Return the (x, y) coordinate for the center point of the cell that contains the specified text.  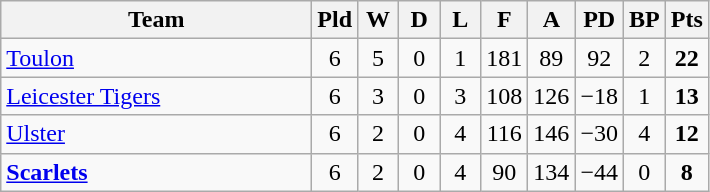
90 (504, 172)
Ulster (156, 134)
12 (686, 134)
Leicester Tigers (156, 96)
8 (686, 172)
−30 (600, 134)
Pld (335, 20)
A (552, 20)
134 (552, 172)
F (504, 20)
22 (686, 58)
126 (552, 96)
5 (378, 58)
181 (504, 58)
Pts (686, 20)
Toulon (156, 58)
Scarlets (156, 172)
108 (504, 96)
89 (552, 58)
PD (600, 20)
92 (600, 58)
−44 (600, 172)
Team (156, 20)
146 (552, 134)
13 (686, 96)
W (378, 20)
116 (504, 134)
−18 (600, 96)
BP (644, 20)
D (420, 20)
L (460, 20)
